Locate the cell with the specified text and output its [x, y] center coordinate. 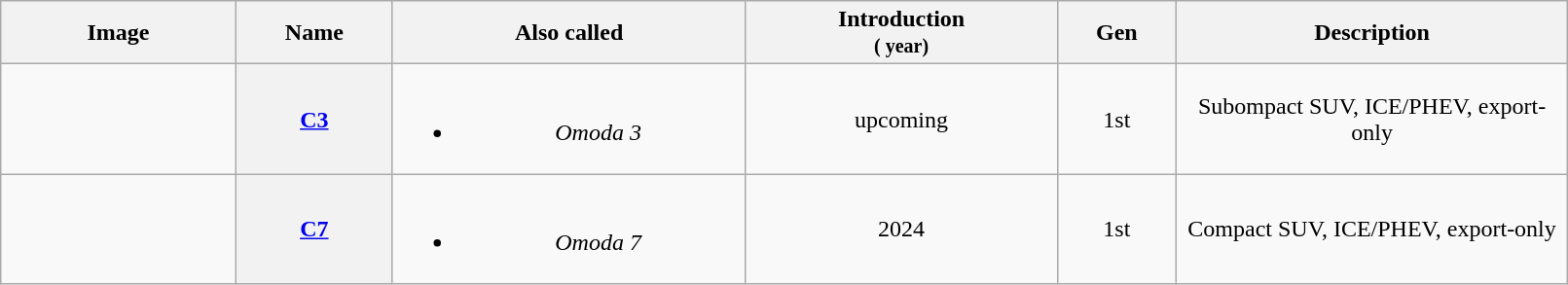
C3 [313, 119]
Also called [568, 33]
2024 [901, 230]
Introduction( year) [901, 33]
Omoda 3 [568, 119]
upcoming [901, 119]
Description [1372, 33]
Gen [1116, 33]
Image [119, 33]
C7 [313, 230]
Compact SUV, ICE/PHEV, export-only [1372, 230]
Name [313, 33]
Subompact SUV, ICE/PHEV, export-only [1372, 119]
Omoda 7 [568, 230]
